Scan for the cell matching the given text and deliver its (X, Y) coordinate at center. 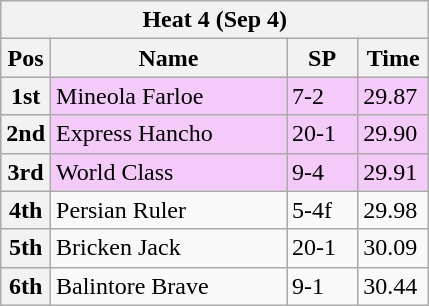
5-4f (322, 210)
4th (26, 210)
30.44 (394, 286)
29.91 (394, 172)
Time (394, 58)
6th (26, 286)
9-4 (322, 172)
Bricken Jack (169, 248)
3rd (26, 172)
World Class (169, 172)
Heat 4 (Sep 4) (215, 20)
9-1 (322, 286)
Pos (26, 58)
7-2 (322, 96)
5th (26, 248)
Persian Ruler (169, 210)
Name (169, 58)
29.90 (394, 134)
Balintore Brave (169, 286)
29.98 (394, 210)
30.09 (394, 248)
2nd (26, 134)
Mineola Farloe (169, 96)
1st (26, 96)
SP (322, 58)
29.87 (394, 96)
Express Hancho (169, 134)
